Output the [x, y] coordinate of the center of the cell containing the given text.  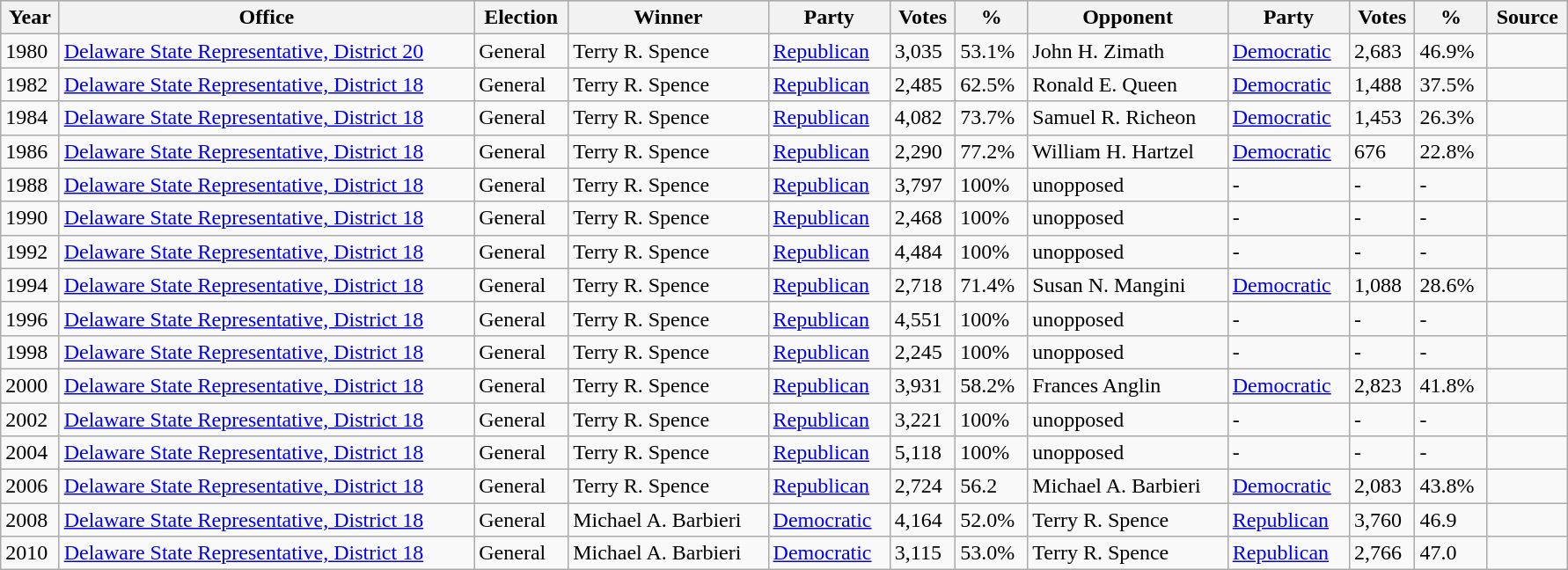
2006 [30, 486]
Ronald E. Queen [1128, 84]
2004 [30, 453]
William H. Hartzel [1128, 151]
Election [521, 18]
2,823 [1381, 385]
4,164 [922, 520]
28.6% [1451, 285]
2,718 [922, 285]
53.0% [992, 553]
Susan N. Mangini [1128, 285]
1996 [30, 318]
52.0% [992, 520]
4,484 [922, 252]
Frances Anglin [1128, 385]
1994 [30, 285]
3,797 [922, 185]
2,245 [922, 352]
56.2 [992, 486]
1986 [30, 151]
1990 [30, 218]
2002 [30, 420]
22.8% [1451, 151]
26.3% [1451, 118]
Winner [669, 18]
1998 [30, 352]
5,118 [922, 453]
3,115 [922, 553]
41.8% [1451, 385]
1,488 [1381, 84]
1982 [30, 84]
2,485 [922, 84]
1992 [30, 252]
62.5% [992, 84]
43.8% [1451, 486]
Source [1528, 18]
3,035 [922, 51]
1984 [30, 118]
676 [1381, 151]
1,088 [1381, 285]
2000 [30, 385]
73.7% [992, 118]
53.1% [992, 51]
4,551 [922, 318]
1988 [30, 185]
Office [267, 18]
2,683 [1381, 51]
46.9% [1451, 51]
3,221 [922, 420]
2,290 [922, 151]
John H. Zimath [1128, 51]
1980 [30, 51]
47.0 [1451, 553]
1,453 [1381, 118]
58.2% [992, 385]
37.5% [1451, 84]
46.9 [1451, 520]
3,760 [1381, 520]
2008 [30, 520]
Opponent [1128, 18]
Samuel R. Richeon [1128, 118]
71.4% [992, 285]
2,468 [922, 218]
77.2% [992, 151]
4,082 [922, 118]
3,931 [922, 385]
2010 [30, 553]
2,083 [1381, 486]
Year [30, 18]
2,766 [1381, 553]
2,724 [922, 486]
Delaware State Representative, District 20 [267, 51]
